Locate the cell with the specified text and output its [X, Y] center coordinate. 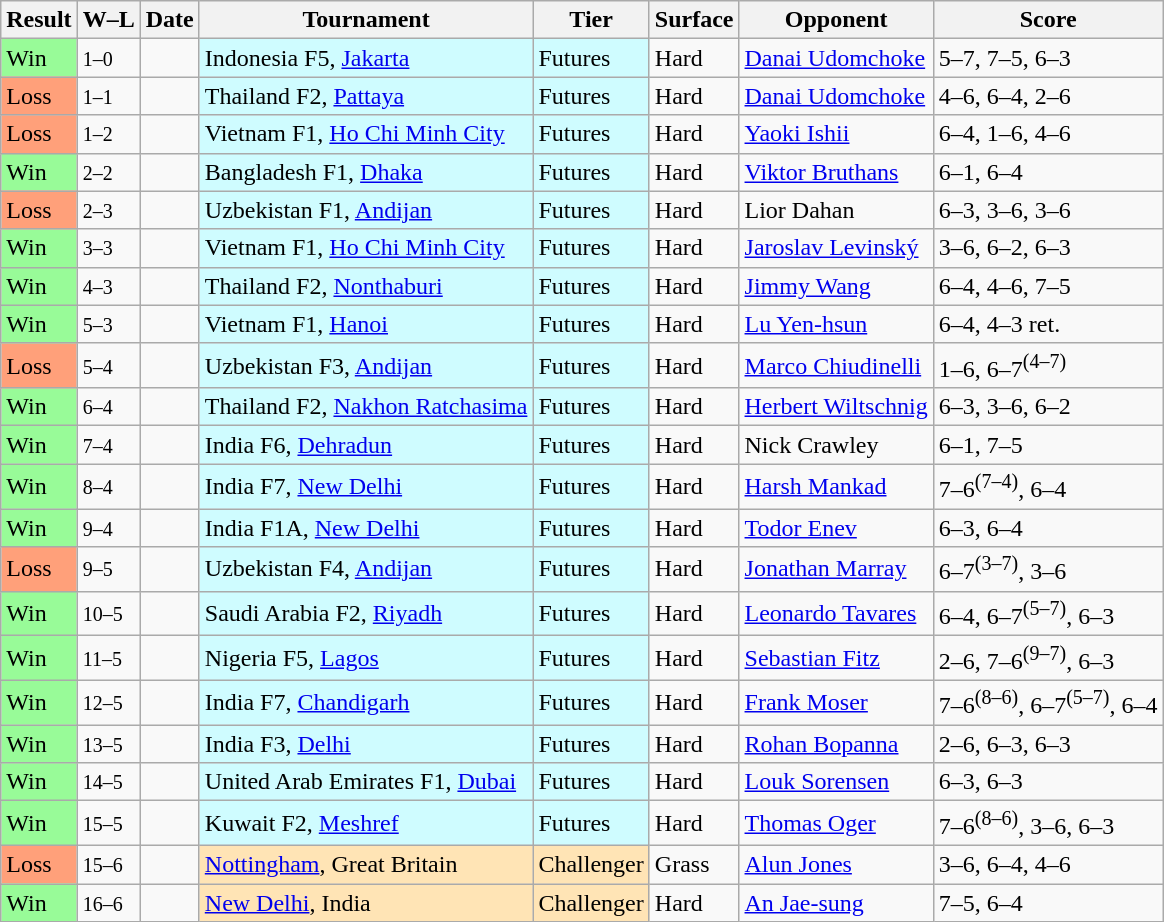
1–6, 6–7(4–7) [1048, 366]
Date [170, 20]
6–7(3–7), 3–6 [1048, 570]
Grass [694, 865]
16–6 [108, 903]
6–4, 6–7(5–7), 6–3 [1048, 614]
15–6 [108, 865]
Jimmy Wang [836, 286]
6–1, 6–4 [1048, 172]
3–6, 6–2, 6–3 [1048, 248]
Thailand F2, Nakhon Ratchasima [366, 407]
11–5 [108, 658]
Uzbekistan F4, Andijan [366, 570]
6–4, 4–3 ret. [1048, 324]
6–4 [108, 407]
7–4 [108, 445]
15–5 [108, 824]
Surface [694, 20]
9–4 [108, 528]
5–4 [108, 366]
6–1, 7–5 [1048, 445]
Result [39, 20]
Todor Enev [836, 528]
Tournament [366, 20]
Sebastian Fitz [836, 658]
13–5 [108, 744]
Jonathan Marray [836, 570]
Score [1048, 20]
6–3, 6–3 [1048, 782]
2–2 [108, 172]
Alun Jones [836, 865]
Marco Chiudinelli [836, 366]
2–6, 6–3, 6–3 [1048, 744]
8–4 [108, 486]
Opponent [836, 20]
Kuwait F2, Meshref [366, 824]
2–6, 7–6(9–7), 6–3 [1048, 658]
6–3, 6–4 [1048, 528]
Nottingham, Great Britain [366, 865]
1–0 [108, 58]
Jaroslav Levinský [836, 248]
India F1A, New Delhi [366, 528]
Thailand F2, Pattaya [366, 96]
7–5, 6–4 [1048, 903]
3–3 [108, 248]
7–6(8–6), 3–6, 6–3 [1048, 824]
Louk Sorensen [836, 782]
Tier [591, 20]
7–6(7–4), 6–4 [1048, 486]
6–3, 3–6, 6–2 [1048, 407]
Harsh Mankad [836, 486]
Viktor Bruthans [836, 172]
India F3, Delhi [366, 744]
Saudi Arabia F2, Riyadh [366, 614]
India F7, Chandigarh [366, 702]
5–7, 7–5, 6–3 [1048, 58]
Uzbekistan F3, Andijan [366, 366]
New Delhi, India [366, 903]
6–4, 1–6, 4–6 [1048, 134]
10–5 [108, 614]
Vietnam F1, Hanoi [366, 324]
An Jae-sung [836, 903]
12–5 [108, 702]
United Arab Emirates F1, Dubai [366, 782]
2–3 [108, 210]
Leonardo Tavares [836, 614]
Yaoki Ishii [836, 134]
14–5 [108, 782]
4–3 [108, 286]
Frank Moser [836, 702]
India F6, Dehradun [366, 445]
Lior Dahan [836, 210]
6–3, 3–6, 3–6 [1048, 210]
Thomas Oger [836, 824]
1–2 [108, 134]
9–5 [108, 570]
5–3 [108, 324]
6–4, 4–6, 7–5 [1048, 286]
Uzbekistan F1, Andijan [366, 210]
4–6, 6–4, 2–6 [1048, 96]
7–6(8–6), 6–7(5–7), 6–4 [1048, 702]
Herbert Wiltschnig [836, 407]
Nigeria F5, Lagos [366, 658]
Bangladesh F1, Dhaka [366, 172]
Rohan Bopanna [836, 744]
Nick Crawley [836, 445]
W–L [108, 20]
Indonesia F5, Jakarta [366, 58]
Lu Yen-hsun [836, 324]
3–6, 6–4, 4–6 [1048, 865]
1–1 [108, 96]
India F7, New Delhi [366, 486]
Thailand F2, Nonthaburi [366, 286]
